Scan for the cell matching the given text and deliver its [X, Y] coordinate at center. 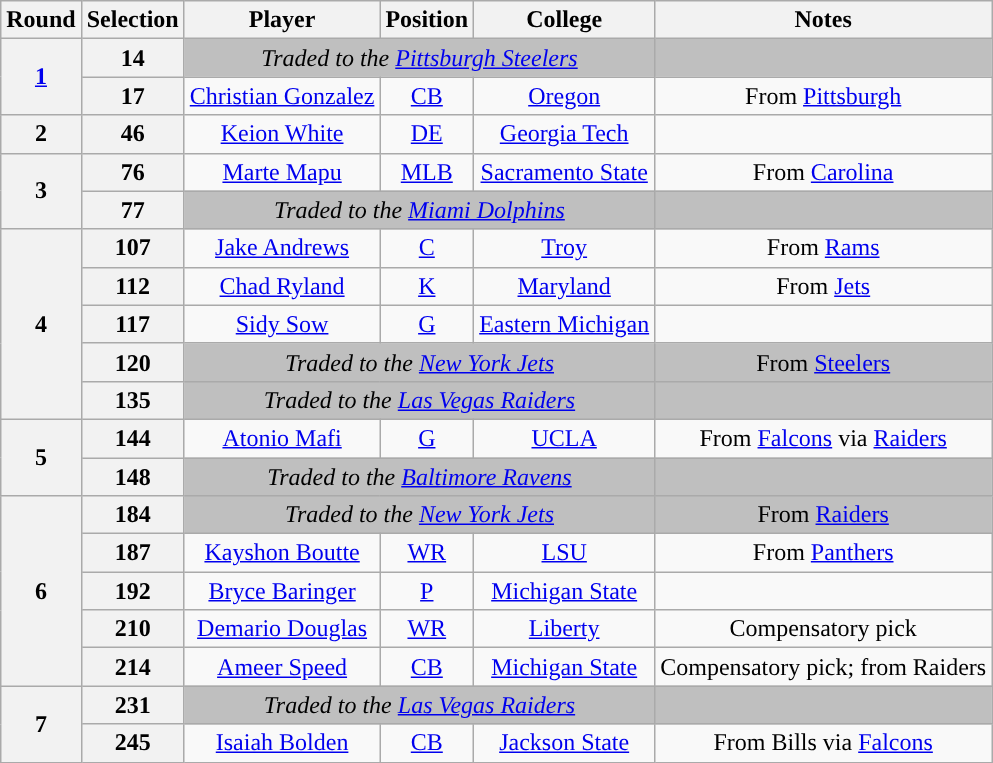
Maryland [564, 286]
Troy [564, 248]
184 [132, 515]
College [564, 20]
135 [132, 400]
Jake Andrews [282, 248]
From Panthers [824, 553]
From Carolina [824, 172]
Christian Gonzalez [282, 96]
UCLA [564, 438]
117 [132, 324]
Kayshon Boutte [282, 553]
Georgia Tech [564, 134]
14 [132, 58]
17 [132, 96]
Bryce Baringer [282, 591]
From Falcons via Raiders [824, 438]
Oregon [564, 96]
231 [132, 705]
Sacramento State [564, 172]
120 [132, 362]
144 [132, 438]
Traded to the Baltimore Ravens [419, 477]
Notes [824, 20]
LSU [564, 553]
From Pittsburgh [824, 96]
Round [41, 20]
187 [132, 553]
Ameer Speed [282, 667]
76 [132, 172]
Eastern Michigan [564, 324]
Player [282, 20]
Marte Mapu [282, 172]
From Jets [824, 286]
From Steelers [824, 362]
214 [132, 667]
Jackson State [564, 743]
6 [41, 591]
Keion White [282, 134]
2 [41, 134]
1 [41, 77]
From Rams [824, 248]
Traded to the Miami Dolphins [419, 210]
210 [132, 629]
P [427, 591]
Isaiah Bolden [282, 743]
From Bills via Falcons [824, 743]
Atonio Mafi [282, 438]
46 [132, 134]
7 [41, 724]
C [427, 248]
Sidy Sow [282, 324]
Demario Douglas [282, 629]
K [427, 286]
DE [427, 134]
Liberty [564, 629]
Chad Ryland [282, 286]
Selection [132, 20]
5 [41, 457]
148 [132, 477]
Position [427, 20]
3 [41, 191]
From Raiders [824, 515]
245 [132, 743]
107 [132, 248]
Traded to the Pittsburgh Steelers [419, 58]
77 [132, 210]
Compensatory pick [824, 629]
Compensatory pick; from Raiders [824, 667]
192 [132, 591]
MLB [427, 172]
112 [132, 286]
4 [41, 324]
